Extract the (X, Y) coordinate from the center of the cell holding the provided text.  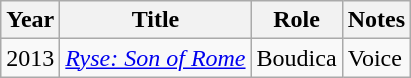
Notes (376, 20)
Voice (376, 58)
Role (296, 20)
Title (156, 20)
Boudica (296, 58)
Ryse: Son of Rome (156, 58)
2013 (30, 58)
Year (30, 20)
